Return the [x, y] coordinate for the center point of the cell that contains the specified text.  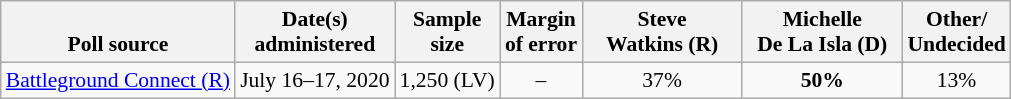
13% [956, 80]
Samplesize [448, 32]
37% [662, 80]
Marginof error [541, 32]
50% [822, 80]
Michelle De La Isla (D) [822, 32]
Battleground Connect (R) [118, 80]
– [541, 80]
SteveWatkins (R) [662, 32]
1,250 (LV) [448, 80]
July 16–17, 2020 [314, 80]
Date(s)administered [314, 32]
Other/Undecided [956, 32]
Poll source [118, 32]
